From the cell containing the given text, extract its center point as [x, y] coordinate. 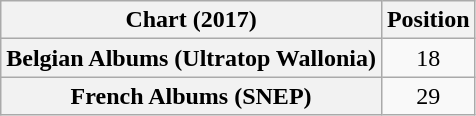
29 [428, 96]
Position [428, 20]
Chart (2017) [192, 20]
18 [428, 58]
French Albums (SNEP) [192, 96]
Belgian Albums (Ultratop Wallonia) [192, 58]
